Capture the cell that displays the provided text and extract its [x, y] central coordinate. 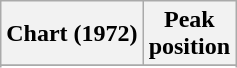
Peakposition [189, 34]
Chart (1972) [72, 34]
